Capture the cell that displays the provided text and extract its (x, y) central coordinate. 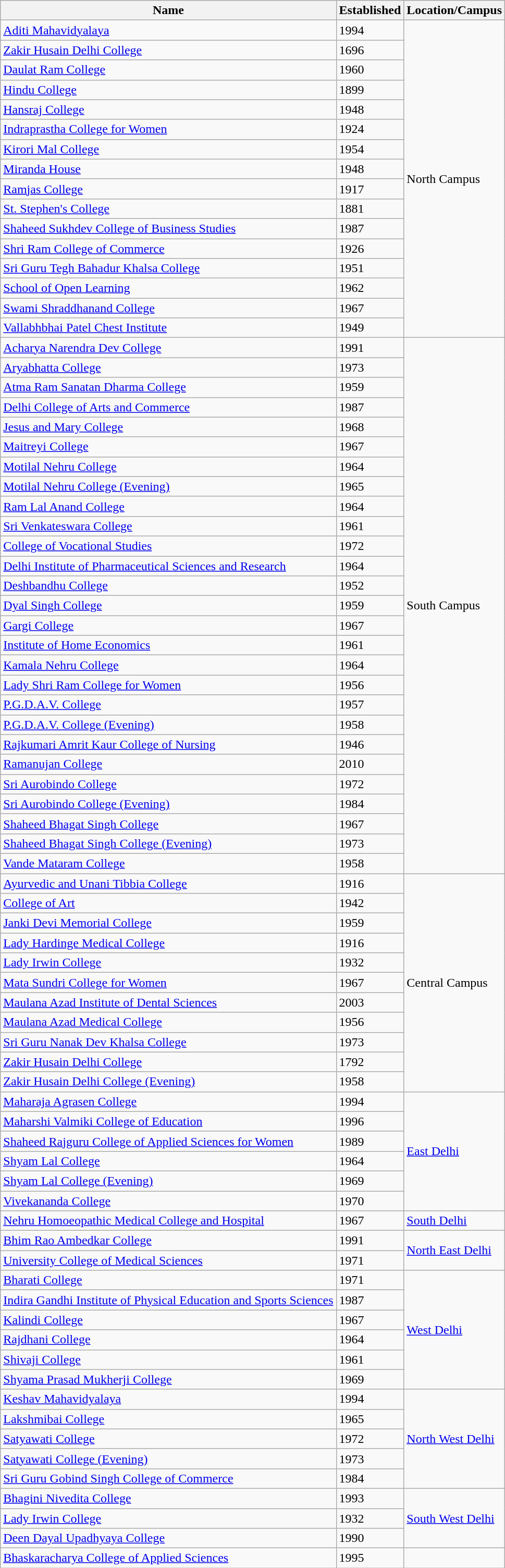
1696 (370, 50)
Indraprastha College for Women (168, 129)
Institute of Home Economics (168, 645)
Shivaji College (168, 1359)
Shaheed Sukhdev College of Business Studies (168, 228)
Atma Ram Sanatan Dharma College (168, 387)
Nehru Homoeopathic Medical College and Hospital (168, 1221)
Jesus and Mary College (168, 427)
Kirori Mal College (168, 149)
Indira Gandhi Institute of Physical Education and Sports Sciences (168, 1300)
West Delhi (454, 1330)
Shaheed Bhagat Singh College (168, 824)
1996 (370, 1121)
Shyam Lal College (Evening) (168, 1181)
East Delhi (454, 1151)
Sri Guru Tegh Bahadur Khalsa College (168, 268)
1949 (370, 328)
1942 (370, 903)
Delhi College of Arts and Commerce (168, 407)
1926 (370, 249)
Lady Hardinge Medical College (168, 943)
Bhim Rao Ambedkar College (168, 1241)
North West Delhi (454, 1439)
North Campus (454, 179)
Rajkumari Amrit Kaur College of Nursing (168, 744)
Dyal Singh College (168, 606)
North East Delhi (454, 1251)
Satyawati College (168, 1439)
Sri Guru Gobind Singh College of Commerce (168, 1478)
South West Delhi (454, 1518)
Vallabhbhai Patel Chest Institute (168, 328)
Aryabhatta College (168, 367)
1993 (370, 1498)
2010 (370, 764)
Sri Aurobindo College (168, 784)
Satyawati College (Evening) (168, 1459)
South Campus (454, 606)
Shri Ram College of Commerce (168, 249)
Ram Lal Anand College (168, 506)
South Delhi (454, 1221)
Gargi College (168, 626)
Kamala Nehru College (168, 665)
Daulat Ram College (168, 70)
Ayurvedic and Unani Tibbia College (168, 884)
Central Campus (454, 983)
Motilal Nehru College (168, 467)
1951 (370, 268)
Shyama Prasad Mukherji College (168, 1379)
Janki Devi Memorial College (168, 923)
Keshav Mahavidyalaya (168, 1399)
1960 (370, 70)
1989 (370, 1141)
University College of Medical Sciences (168, 1260)
Location/Campus (454, 10)
1970 (370, 1200)
Lakshmibai College (168, 1419)
1792 (370, 1062)
College of Art (168, 903)
Deshbandhu College (168, 586)
1954 (370, 149)
Hindu College (168, 90)
2003 (370, 1002)
P.G.D.A.V. College (Evening) (168, 725)
Miranda House (168, 169)
Ramanujan College (168, 764)
Acharya Narendra Dev College (168, 348)
Name (168, 10)
St. Stephen's College (168, 209)
Zakir Husain Delhi College (Evening) (168, 1082)
Maulana Azad Medical College (168, 1022)
P.G.D.A.V. College (168, 705)
Sri Aurobindo College (Evening) (168, 804)
Vande Mataram College (168, 863)
1962 (370, 288)
Bharati College (168, 1280)
Motilal Nehru College (Evening) (168, 486)
Shaheed Bhagat Singh College (Evening) (168, 843)
Maharshi Valmiki College of Education (168, 1121)
Maharaja Agrasen College (168, 1101)
1946 (370, 744)
Sri Venkateswara College (168, 526)
Lady Shri Ram College for Women (168, 685)
School of Open Learning (168, 288)
1957 (370, 705)
Bhagini Nivedita College (168, 1498)
Shyam Lal College (168, 1161)
1968 (370, 427)
Ramjas College (168, 189)
Kalindi College (168, 1320)
1899 (370, 90)
Delhi Institute of Pharmaceutical Sciences and Research (168, 566)
Rajdhani College (168, 1340)
Swami Shraddhanand College (168, 308)
1917 (370, 189)
1881 (370, 209)
Hansraj College (168, 109)
Mata Sundri College for Women (168, 983)
1952 (370, 586)
Maulana Azad Institute of Dental Sciences (168, 1002)
Aditi Mahavidyalaya (168, 30)
1924 (370, 129)
Bhaskaracharya College of Applied Sciences (168, 1558)
Maitreyi College (168, 447)
1995 (370, 1558)
College of Vocational Studies (168, 546)
Established (370, 10)
Deen Dayal Upadhyaya College (168, 1538)
1990 (370, 1538)
Shaheed Rajguru College of Applied Sciences for Women (168, 1141)
Vivekananda College (168, 1200)
Sri Guru Nanak Dev Khalsa College (168, 1042)
